Output the [x, y] coordinate of the center of the cell containing the given text.  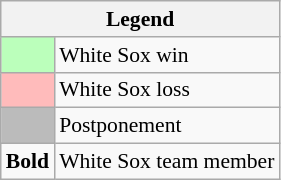
White Sox loss [166, 90]
Legend [140, 19]
White Sox win [166, 55]
Postponement [166, 126]
White Sox team member [166, 162]
Bold [28, 162]
